Return (x, y) of the center of cell containing provided text 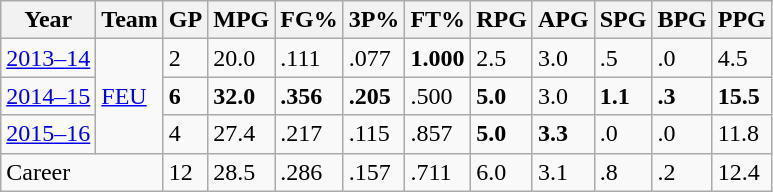
FEU (130, 96)
11.8 (742, 134)
.5 (623, 58)
3.3 (563, 134)
PPG (742, 20)
FG% (309, 20)
12 (185, 172)
2.5 (502, 58)
Career (82, 172)
FT% (438, 20)
2 (185, 58)
2013–14 (48, 58)
.857 (438, 134)
SPG (623, 20)
3P% (374, 20)
6 (185, 96)
12.4 (742, 172)
.3 (682, 96)
27.4 (242, 134)
20.0 (242, 58)
2014–15 (48, 96)
MPG (242, 20)
APG (563, 20)
1.1 (623, 96)
RPG (502, 20)
1.000 (438, 58)
BPG (682, 20)
.205 (374, 96)
6.0 (502, 172)
.2 (682, 172)
28.5 (242, 172)
Team (130, 20)
4.5 (742, 58)
Year (48, 20)
15.5 (742, 96)
.077 (374, 58)
3.1 (563, 172)
.217 (309, 134)
.115 (374, 134)
4 (185, 134)
.286 (309, 172)
.157 (374, 172)
GP (185, 20)
32.0 (242, 96)
.8 (623, 172)
.356 (309, 96)
.111 (309, 58)
2015–16 (48, 134)
.500 (438, 96)
.711 (438, 172)
